Return the [X, Y] coordinate for the center point of the cell that contains the specified text.  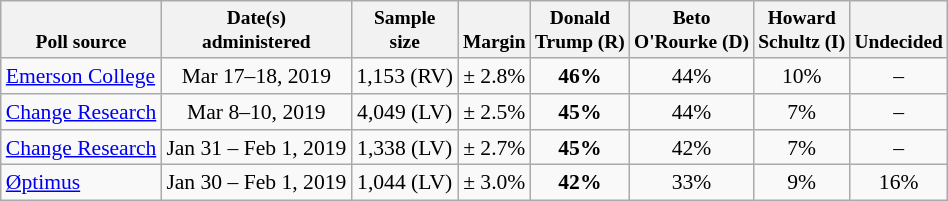
1,338 (LV) [404, 148]
Øptimus [82, 183]
HowardSchultz (I) [802, 30]
DonaldTrump (R) [580, 30]
BetoO'Rourke (D) [691, 30]
Jan 31 – Feb 1, 2019 [256, 148]
Mar 8–10, 2019 [256, 112]
1,044 (LV) [404, 183]
Poll source [82, 30]
Undecided [899, 30]
± 3.0% [494, 183]
± 2.7% [494, 148]
± 2.5% [494, 112]
16% [899, 183]
4,049 (LV) [404, 112]
Mar 17–18, 2019 [256, 76]
46% [580, 76]
Jan 30 – Feb 1, 2019 [256, 183]
Margin [494, 30]
10% [802, 76]
Samplesize [404, 30]
Emerson College [82, 76]
Date(s)administered [256, 30]
1,153 (RV) [404, 76]
± 2.8% [494, 76]
9% [802, 183]
33% [691, 183]
